Pinpoint the cell where the given text exists, returning its (X, Y) midpoint coordinate. 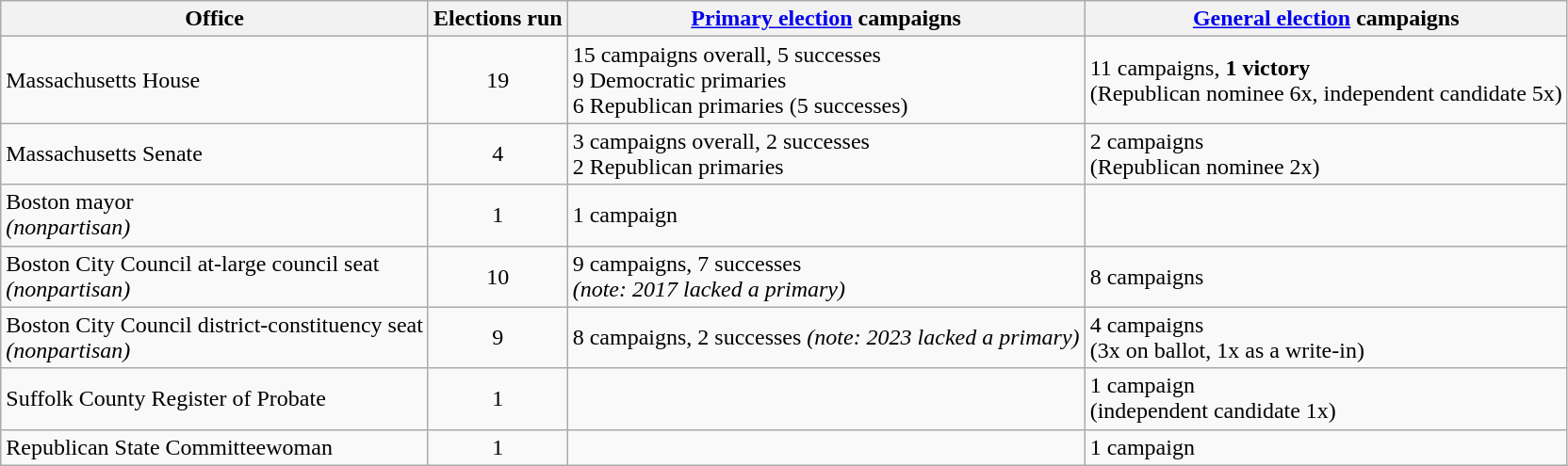
Massachusetts House (215, 80)
2 campaigns(Republican nominee 2x) (1326, 154)
9 (498, 337)
1 campaign(independent candidate 1x) (1326, 399)
4 campaigns(3x on ballot, 1x as a write-in) (1326, 337)
Republican State Committeewoman (215, 447)
Boston mayor(nonpartisan) (215, 215)
Elections run (498, 19)
Suffolk County Register of Probate (215, 399)
3 campaigns overall, 2 successes2 Republican primaries (825, 154)
Boston City Council district-constituency seat(nonpartisan) (215, 337)
11 campaigns, 1 victory(Republican nominee 6x, independent candidate 5x) (1326, 80)
Boston City Council at-large council seat(nonpartisan) (215, 277)
General election campaigns (1326, 19)
Massachusetts Senate (215, 154)
Office (215, 19)
9 campaigns, 7 successes(note: 2017 lacked a primary) (825, 277)
15 campaigns overall, 5 successes9 Democratic primaries6 Republican primaries (5 successes) (825, 80)
10 (498, 277)
19 (498, 80)
4 (498, 154)
8 campaigns, 2 successes (note: 2023 lacked a primary) (825, 337)
8 campaigns (1326, 277)
Primary election campaigns (825, 19)
